From the cell containing the given text, extract its center point as (x, y) coordinate. 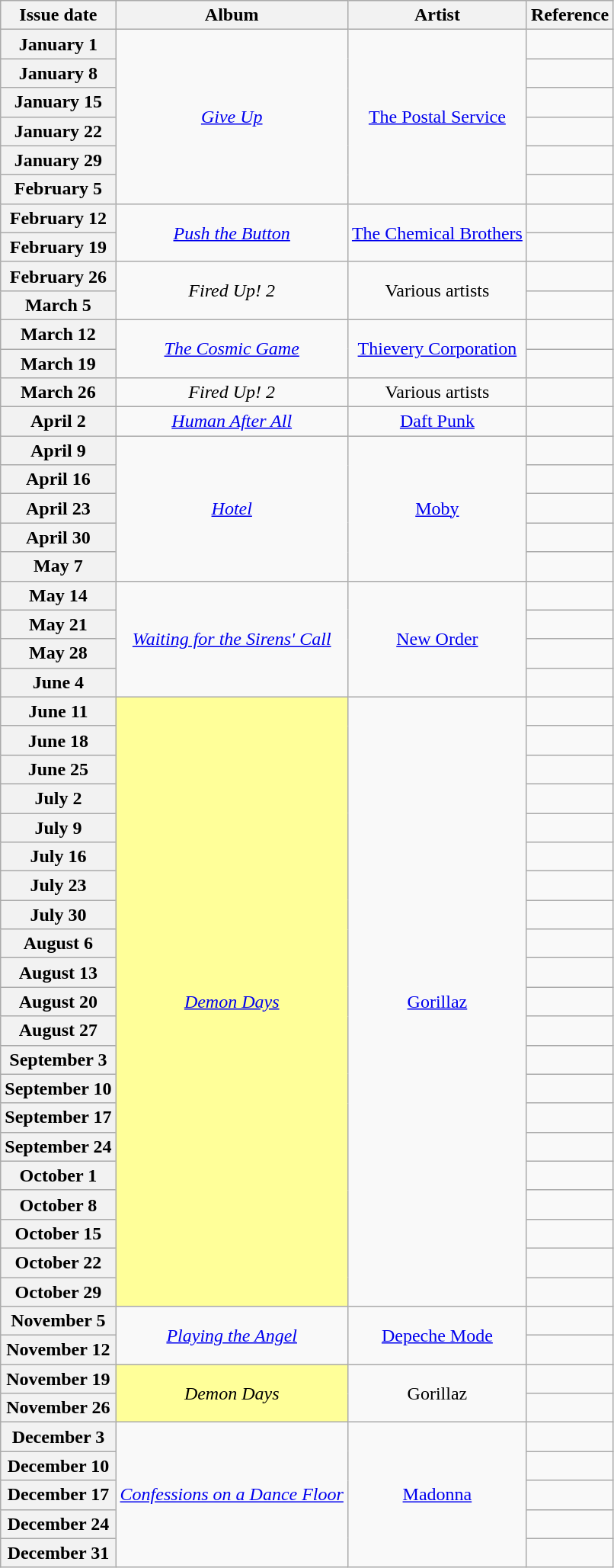
March 19 (58, 364)
September 24 (58, 1146)
February 26 (58, 276)
Give Up (232, 117)
June 18 (58, 740)
February 12 (58, 218)
Hotel (232, 508)
January 22 (58, 131)
March 12 (58, 334)
June 4 (58, 682)
Moby (437, 508)
July 16 (58, 857)
September 17 (58, 1117)
Depeche Mode (437, 1336)
July 23 (58, 886)
May 7 (58, 566)
Push the Button (232, 232)
July 9 (58, 827)
October 15 (58, 1233)
November 12 (58, 1350)
September 3 (58, 1060)
September 10 (58, 1089)
August 6 (58, 944)
April 2 (58, 422)
December 24 (58, 1524)
November 19 (58, 1379)
May 14 (58, 595)
October 8 (58, 1204)
Waiting for the Sirens' Call (232, 639)
November 26 (58, 1408)
June 11 (58, 711)
The Cosmic Game (232, 348)
Madonna (437, 1495)
Thievery Corporation (437, 348)
April 23 (58, 508)
January 8 (58, 73)
December 31 (58, 1553)
October 1 (58, 1175)
July 30 (58, 915)
October 29 (58, 1292)
March 26 (58, 393)
March 5 (58, 305)
January 15 (58, 102)
August 13 (58, 973)
Playing the Angel (232, 1336)
New Order (437, 639)
The Chemical Brothers (437, 232)
December 3 (58, 1437)
April 30 (58, 537)
February 5 (58, 189)
May 21 (58, 624)
Reference (570, 15)
Artist (437, 15)
June 25 (58, 769)
December 17 (58, 1495)
August 20 (58, 1002)
November 5 (58, 1321)
August 27 (58, 1031)
October 22 (58, 1262)
February 19 (58, 247)
April 9 (58, 451)
Human After All (232, 422)
April 16 (58, 479)
December 10 (58, 1466)
May 28 (58, 653)
July 2 (58, 798)
The Postal Service (437, 117)
January 29 (58, 160)
January 1 (58, 44)
Confessions on a Dance Floor (232, 1495)
Daft Punk (437, 422)
Album (232, 15)
Issue date (58, 15)
